Detect which cell encompasses the target text, then output its (x, y) center coordinate. 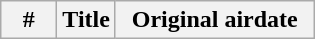
# (29, 20)
Original airdate (214, 20)
Title (86, 20)
